Detect which cell encompasses the target text, then output its [X, Y] center coordinate. 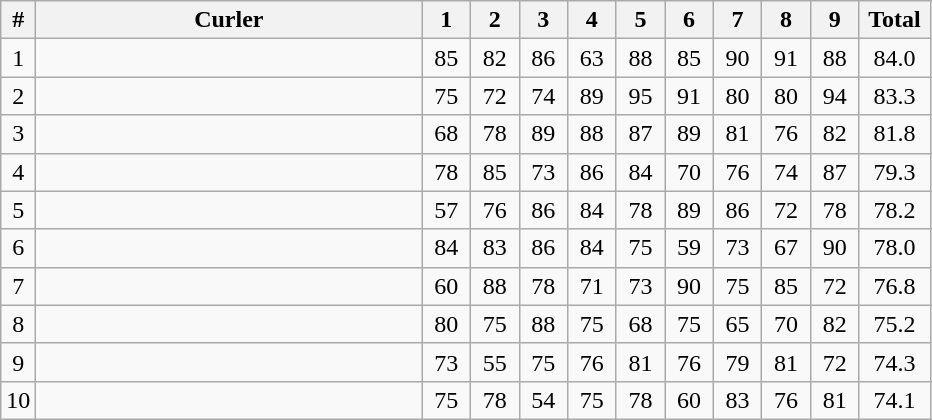
81.8 [894, 134]
74.1 [894, 400]
59 [690, 248]
57 [446, 210]
54 [544, 400]
78.2 [894, 210]
79 [738, 362]
78.0 [894, 248]
65 [738, 324]
76.8 [894, 286]
67 [786, 248]
# [18, 20]
Total [894, 20]
75.2 [894, 324]
Curler [229, 20]
84.0 [894, 58]
10 [18, 400]
94 [834, 96]
95 [640, 96]
79.3 [894, 172]
83.3 [894, 96]
71 [592, 286]
74.3 [894, 362]
63 [592, 58]
55 [494, 362]
